Find where the given text appears and provide that cell's center as (x, y) coordinate. 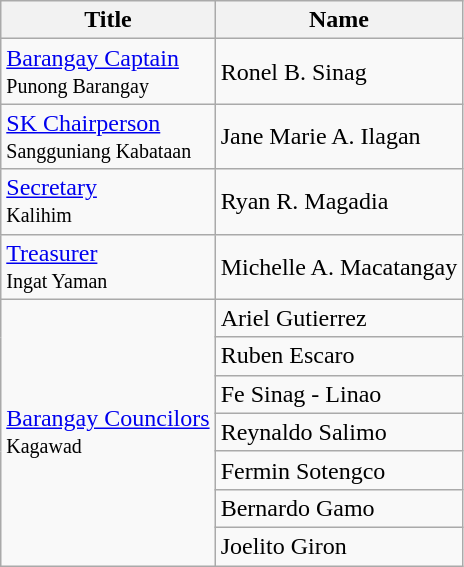
Name (339, 20)
Ruben Escaro (339, 356)
Joelito Giron (339, 546)
SecretaryKalihim (108, 202)
Fe Sinag - Linao (339, 394)
Title (108, 20)
Ariel Gutierrez (339, 318)
Michelle A. Macatangay (339, 266)
Fermin Sotengco (339, 470)
SK ChairpersonSangguniang Kabataan (108, 136)
Barangay CouncilorsKagawad (108, 432)
Ryan R. Magadia (339, 202)
Jane Marie A. Ilagan (339, 136)
TreasurerIngat Yaman (108, 266)
Ronel B. Sinag (339, 72)
Bernardo Gamo (339, 508)
Reynaldo Salimo (339, 432)
Barangay CaptainPunong Barangay (108, 72)
